Provide the [X, Y] coordinate of the cell's center where the given text is located.  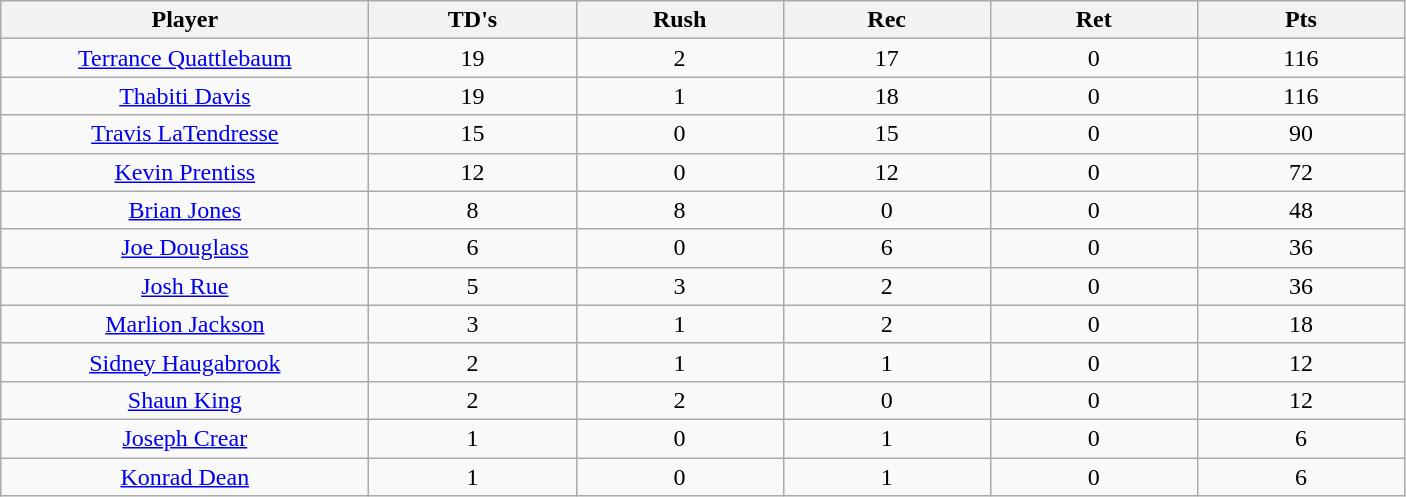
Shaun King [185, 400]
Thabiti Davis [185, 96]
Pts [1300, 20]
Terrance Quattlebaum [185, 58]
Josh Rue [185, 286]
17 [886, 58]
Sidney Haugabrook [185, 362]
48 [1300, 210]
Joe Douglass [185, 248]
TD's [472, 20]
72 [1300, 172]
Joseph Crear [185, 438]
Rush [680, 20]
90 [1300, 134]
Marlion Jackson [185, 324]
Player [185, 20]
Ret [1094, 20]
Kevin Prentiss [185, 172]
Rec [886, 20]
Brian Jones [185, 210]
Konrad Dean [185, 477]
5 [472, 286]
Travis LaTendresse [185, 134]
